Scan for the cell matching the given text and deliver its [x, y] coordinate at center. 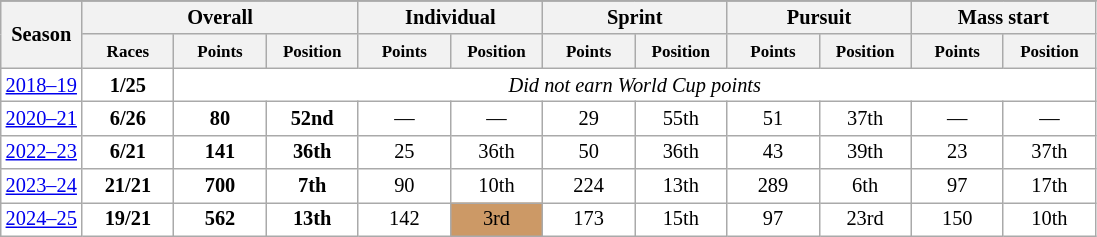
43 [773, 152]
25 [404, 152]
562 [220, 219]
224 [589, 186]
6th [865, 186]
289 [773, 186]
2020–21 [42, 118]
80 [220, 118]
51 [773, 118]
Races [128, 51]
19/21 [128, 219]
Overall [220, 17]
150 [957, 219]
Sprint [635, 17]
23rd [865, 219]
6/21 [128, 152]
Mass start [1003, 17]
2023–24 [42, 186]
3rd [496, 219]
1/25 [128, 85]
Did not earn World Cup points [635, 85]
7th [312, 186]
90 [404, 186]
141 [220, 152]
29 [589, 118]
2024–25 [42, 219]
173 [589, 219]
15th [681, 219]
21/21 [128, 186]
Season [42, 34]
39th [865, 152]
55th [681, 118]
52nd [312, 118]
2022–23 [42, 152]
Individual [450, 17]
17th [1049, 186]
Pursuit [819, 17]
23 [957, 152]
50 [589, 152]
142 [404, 219]
700 [220, 186]
2018–19 [42, 85]
6/26 [128, 118]
